Return the (x, y) coordinate for the center point of the cell that contains the specified text.  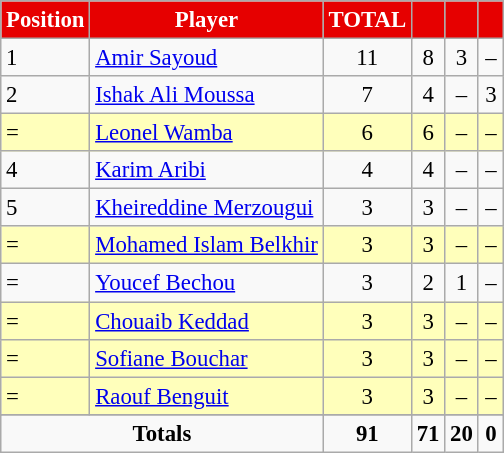
Amir Sayoud (206, 58)
Position (46, 20)
Karim Aribi (206, 170)
0 (491, 433)
Leonel Wamba (206, 133)
TOTAL (367, 20)
7 (367, 95)
Totals (162, 433)
Player (206, 20)
20 (462, 433)
5 (46, 208)
Mohamed Islam Belkhir (206, 245)
Youcef Bechou (206, 283)
Sofiane Bouchar (206, 358)
8 (428, 58)
Chouaib Keddad (206, 321)
Kheireddine Merzougui (206, 208)
71 (428, 433)
Ishak Ali Moussa (206, 95)
91 (367, 433)
11 (367, 58)
Raouf Benguit (206, 396)
